Find where the given text appears and provide that cell's center as [X, Y] coordinate. 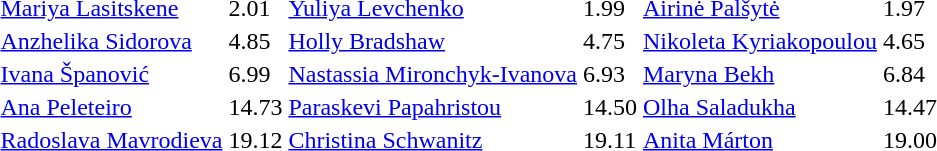
Holly Bradshaw [433, 41]
4.75 [610, 41]
Olha Saladukha [760, 107]
4.85 [256, 41]
Nikoleta Kyriakopoulou [760, 41]
6.99 [256, 74]
Maryna Bekh [760, 74]
Paraskevi Papahristou [433, 107]
14.73 [256, 107]
Nastassia Mironchyk-Ivanova [433, 74]
6.93 [610, 74]
14.50 [610, 107]
